Find where the given text appears and provide that cell's center as (x, y) coordinate. 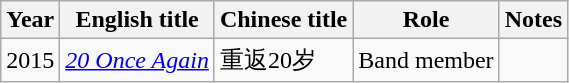
20 Once Again (138, 60)
Notes (533, 20)
Band member (426, 60)
Chinese title (283, 20)
Role (426, 20)
Year (30, 20)
2015 (30, 60)
English title (138, 20)
重返20岁 (283, 60)
